Scan for the cell matching the given text and deliver its [x, y] coordinate at center. 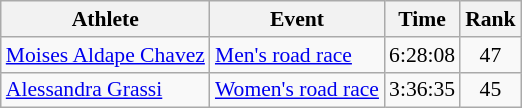
Men's road race [297, 55]
Moises Aldape Chavez [106, 55]
Athlete [106, 19]
Women's road race [297, 90]
Rank [490, 19]
3:36:35 [422, 90]
6:28:08 [422, 55]
47 [490, 55]
Event [297, 19]
Time [422, 19]
Alessandra Grassi [106, 90]
45 [490, 90]
